Return the [X, Y] coordinate for the center point of the cell that contains the specified text.  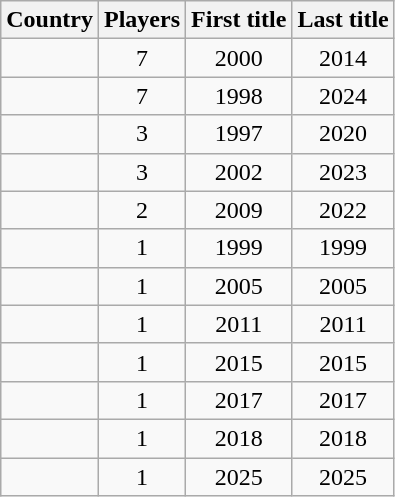
2024 [343, 96]
2 [142, 210]
Country [50, 20]
Players [142, 20]
2002 [239, 172]
2022 [343, 210]
Last title [343, 20]
1997 [239, 134]
2000 [239, 58]
First title [239, 20]
2009 [239, 210]
2014 [343, 58]
2020 [343, 134]
1998 [239, 96]
2023 [343, 172]
